Search for the cell housing the specified text and yield its (X, Y) center coordinate. 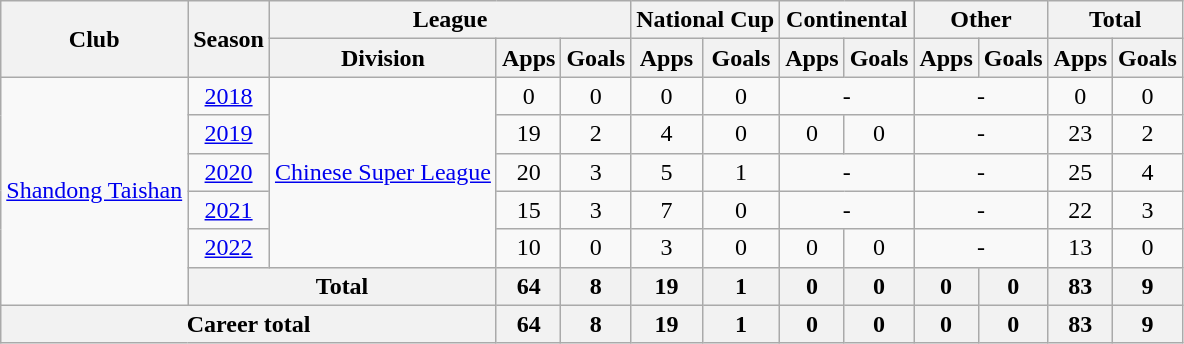
Continental (847, 20)
Season (229, 39)
2021 (229, 210)
Shandong Taishan (94, 191)
2020 (229, 172)
7 (667, 210)
2018 (229, 96)
2022 (229, 248)
2019 (229, 134)
Career total (249, 324)
Division (382, 58)
13 (1080, 248)
22 (1080, 210)
23 (1080, 134)
20 (528, 172)
National Cup (706, 20)
League (450, 20)
10 (528, 248)
5 (667, 172)
15 (528, 210)
Other (981, 20)
Chinese Super League (382, 172)
25 (1080, 172)
Club (94, 39)
